Find where the given text appears and provide that cell's center as [X, Y] coordinate. 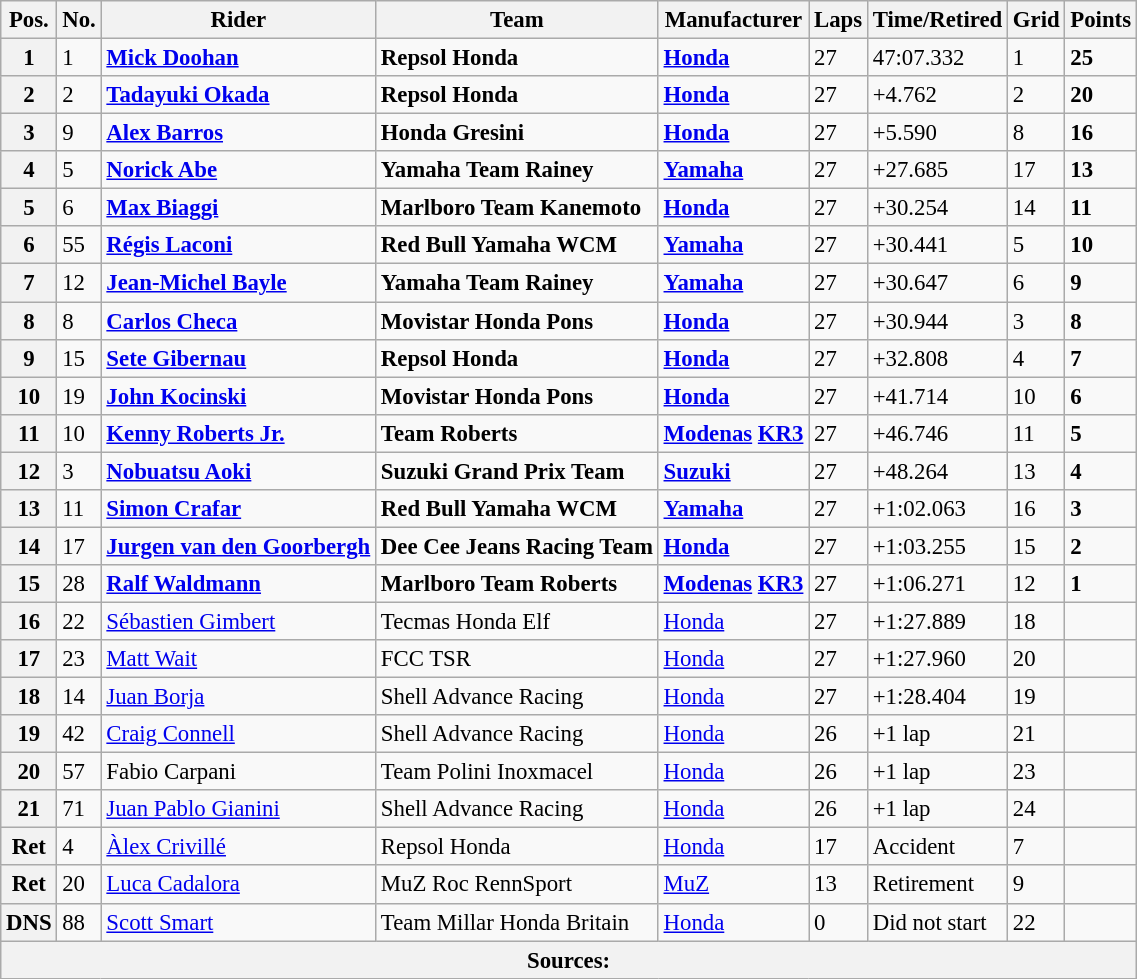
+41.714 [937, 396]
Manufacturer [733, 20]
+1:27.889 [937, 621]
+30.254 [937, 208]
MuZ Roc RennSport [518, 885]
+1:28.404 [937, 697]
Craig Connell [238, 734]
Régis Laconi [238, 245]
+1:03.255 [937, 546]
Alex Barros [238, 133]
+46.746 [937, 433]
Rider [238, 20]
Suzuki Grand Prix Team [518, 471]
Àlex Crivillé [238, 847]
+1:06.271 [937, 584]
Jurgen van den Goorbergh [238, 546]
Laps [838, 20]
Time/Retired [937, 20]
57 [79, 772]
No. [79, 20]
Honda Gresini [518, 133]
Juan Borja [238, 697]
Accident [937, 847]
Luca Cadalora [238, 885]
Team Roberts [518, 433]
Simon Crafar [238, 509]
Suzuki [733, 471]
0 [838, 922]
Juan Pablo Gianini [238, 809]
+32.808 [937, 358]
Grid [1036, 20]
Team Millar Honda Britain [518, 922]
Mick Doohan [238, 58]
47:07.332 [937, 58]
Team [518, 20]
FCC TSR [518, 659]
John Kocinski [238, 396]
42 [79, 734]
+48.264 [937, 471]
Ralf Waldmann [238, 584]
Marlboro Team Roberts [518, 584]
+30.944 [937, 321]
Marlboro Team Kanemoto [518, 208]
+27.685 [937, 170]
Did not start [937, 922]
Norick Abe [238, 170]
55 [79, 245]
Sources: [569, 960]
Pos. [29, 20]
88 [79, 922]
Carlos Checa [238, 321]
+1:27.960 [937, 659]
71 [79, 809]
Tecmas Honda Elf [518, 621]
MuZ [733, 885]
+30.441 [937, 245]
Sete Gibernau [238, 358]
Points [1100, 20]
Kenny Roberts Jr. [238, 433]
Dee Cee Jeans Racing Team [518, 546]
+1:02.063 [937, 509]
+4.762 [937, 95]
Sébastien Gimbert [238, 621]
Fabio Carpani [238, 772]
Matt Wait [238, 659]
25 [1100, 58]
Nobuatsu Aoki [238, 471]
Tadayuki Okada [238, 95]
Retirement [937, 885]
28 [79, 584]
+30.647 [937, 283]
DNS [29, 922]
Max Biaggi [238, 208]
+5.590 [937, 133]
Scott Smart [238, 922]
24 [1036, 809]
Team Polini Inoxmacel [518, 772]
Jean-Michel Bayle [238, 283]
